Extract the (x, y) coordinate from the center of the cell holding the provided text.  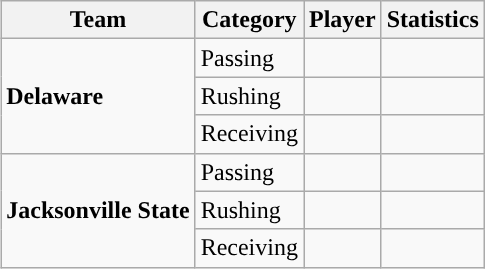
Team (98, 20)
Jacksonville State (98, 210)
Player (343, 20)
Category (249, 20)
Statistics (432, 20)
Delaware (98, 96)
